Scan for the cell matching the given text and deliver its [X, Y] coordinate at center. 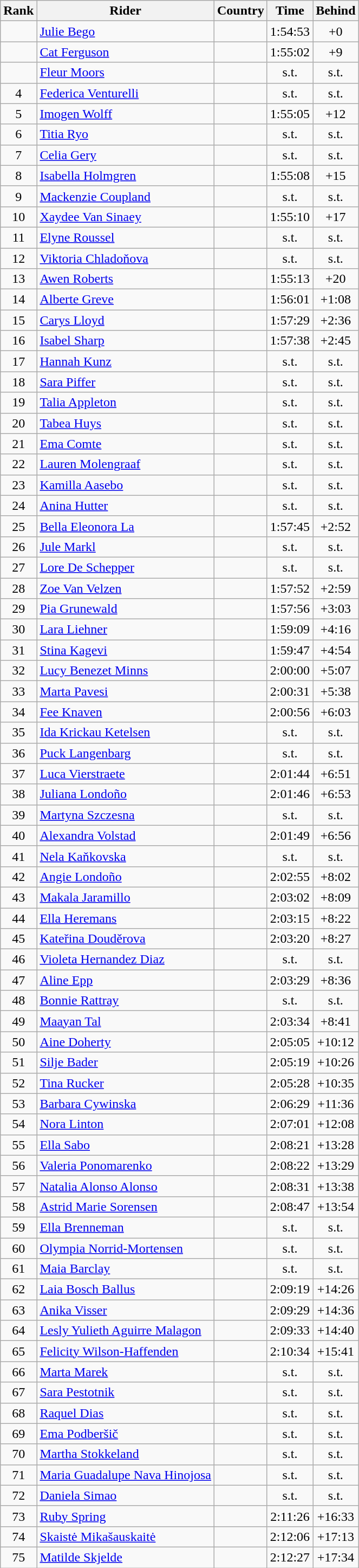
60 [18, 1248]
Sara Pestotnik [126, 1392]
+6:51 [336, 774]
15 [18, 320]
24 [18, 506]
10 [18, 217]
30 [18, 630]
1:56:01 [290, 300]
Puck Langenbarg [126, 753]
+8:22 [336, 918]
2:03:29 [290, 980]
1:57:56 [290, 609]
2:09:33 [290, 1331]
2:05:28 [290, 1083]
73 [18, 1516]
Sara Piffer [126, 382]
47 [18, 980]
65 [18, 1351]
51 [18, 1062]
Fee Knaven [126, 712]
Ella Sabo [126, 1145]
1:55:10 [290, 217]
44 [18, 918]
+2:59 [336, 588]
56 [18, 1165]
Silje Bader [126, 1062]
64 [18, 1331]
1:57:38 [290, 341]
2:01:46 [290, 794]
1:57:29 [290, 320]
+17 [336, 217]
68 [18, 1413]
+2:52 [336, 526]
Matilde Skjelde [126, 1557]
+2:36 [336, 320]
2:09:29 [290, 1310]
1:55:08 [290, 176]
Bonnie Rattray [126, 1001]
29 [18, 609]
31 [18, 650]
2:03:20 [290, 939]
+13:38 [336, 1186]
2:12:06 [290, 1537]
2:11:26 [290, 1516]
61 [18, 1269]
2:05:19 [290, 1062]
1:54:53 [290, 31]
75 [18, 1557]
58 [18, 1207]
53 [18, 1104]
+14:40 [336, 1331]
Kateřina Douděrova [126, 939]
2:05:05 [290, 1042]
Nora Linton [126, 1124]
Viktoria Chladoňova [126, 258]
45 [18, 939]
2:00:31 [290, 691]
1:59:09 [290, 630]
23 [18, 485]
+15:41 [336, 1351]
2:03:02 [290, 897]
Kamilla Aasebo [126, 485]
57 [18, 1186]
+11:36 [336, 1104]
Federica Venturelli [126, 93]
38 [18, 794]
37 [18, 774]
14 [18, 300]
2:08:31 [290, 1186]
Marta Marek [126, 1372]
41 [18, 856]
+8:36 [336, 980]
22 [18, 464]
+15 [336, 176]
70 [18, 1454]
Martha Stokkeland [126, 1454]
+10:26 [336, 1062]
+5:07 [336, 671]
Nela Kaňkovska [126, 856]
1:55:02 [290, 52]
36 [18, 753]
1:55:13 [290, 279]
Barbara Cywinska [126, 1104]
Violeta Hernandez Diaz [126, 960]
13 [18, 279]
8 [18, 176]
+8:02 [336, 877]
+8:09 [336, 897]
+4:16 [336, 630]
+13:54 [336, 1207]
Bella Eleonora La [126, 526]
+0 [336, 31]
2:00:56 [290, 712]
Time [290, 11]
6 [18, 134]
12 [18, 258]
Maria Guadalupe Nava Hinojosa [126, 1475]
Celia Gery [126, 155]
Martyna Szczesna [126, 815]
2:08:22 [290, 1165]
Rider [126, 11]
1:57:45 [290, 526]
Alexandra Volstad [126, 835]
Valeria Ponomarenko [126, 1165]
+1:08 [336, 300]
Awen Roberts [126, 279]
Ida Krickau Ketelsen [126, 733]
Makala Jaramillo [126, 897]
7 [18, 155]
Ruby Spring [126, 1516]
9 [18, 196]
Country [240, 11]
59 [18, 1227]
+8:27 [336, 939]
Felicity Wilson-Haffenden [126, 1351]
+14:36 [336, 1310]
Ema Podberšič [126, 1434]
Zoe Van Velzen [126, 588]
+6:56 [336, 835]
Imogen Wolff [126, 114]
19 [18, 403]
35 [18, 733]
33 [18, 691]
Alberte Greve [126, 300]
2:01:49 [290, 835]
43 [18, 897]
2:00:00 [290, 671]
Aline Epp [126, 980]
Astrid Marie Sorensen [126, 1207]
54 [18, 1124]
17 [18, 361]
Angie Londoño [126, 877]
74 [18, 1537]
Olympia Norrid-Mortensen [126, 1248]
5 [18, 114]
+10:12 [336, 1042]
Stina Kagevi [126, 650]
2:06:29 [290, 1104]
1:55:05 [290, 114]
+9 [336, 52]
2:03:15 [290, 918]
Marta Pavesi [126, 691]
50 [18, 1042]
39 [18, 815]
66 [18, 1372]
4 [18, 93]
55 [18, 1145]
+2:45 [336, 341]
Cat Ferguson [126, 52]
+8:41 [336, 1021]
+16:33 [336, 1516]
Maayan Tal [126, 1021]
+10:35 [336, 1083]
Lucy Benezet Minns [126, 671]
2:02:55 [290, 877]
Raquel Dias [126, 1413]
Ella Brenneman [126, 1227]
32 [18, 671]
21 [18, 444]
Xaydee Van Sinaey [126, 217]
67 [18, 1392]
48 [18, 1001]
Anika Visser [126, 1310]
+6:03 [336, 712]
Fleur Moors [126, 73]
Isabel Sharp [126, 341]
1:59:47 [290, 650]
Skaistė Mikašauskaitė [126, 1537]
+13:29 [336, 1165]
18 [18, 382]
Mackenzie Coupland [126, 196]
Tina Rucker [126, 1083]
+6:53 [336, 794]
71 [18, 1475]
62 [18, 1290]
Natalia Alonso Alonso [126, 1186]
63 [18, 1310]
Hannah Kunz [126, 361]
72 [18, 1495]
2:01:44 [290, 774]
Lauren Molengraaf [126, 464]
25 [18, 526]
Isabella Holmgren [126, 176]
Maia Barclay [126, 1269]
Jule Markl [126, 547]
1:57:52 [290, 588]
+5:38 [336, 691]
+4:54 [336, 650]
+12:08 [336, 1124]
40 [18, 835]
2:03:34 [290, 1021]
Laia Bosch Ballus [126, 1290]
20 [18, 423]
11 [18, 237]
Behind [336, 11]
Lore De Schepper [126, 567]
42 [18, 877]
27 [18, 567]
+20 [336, 279]
2:12:27 [290, 1557]
Pia Grunewald [126, 609]
2:08:21 [290, 1145]
34 [18, 712]
49 [18, 1021]
Ema Comte [126, 444]
2:09:19 [290, 1290]
69 [18, 1434]
Elyne Roussel [126, 237]
Ella Heremans [126, 918]
2:07:01 [290, 1124]
46 [18, 960]
Anina Hutter [126, 506]
Luca Vierstraete [126, 774]
Tabea Huys [126, 423]
+3:03 [336, 609]
16 [18, 341]
Daniela Simao [126, 1495]
26 [18, 547]
+17:13 [336, 1537]
Lara Liehner [126, 630]
2:10:34 [290, 1351]
Julie Bego [126, 31]
+12 [336, 114]
+13:28 [336, 1145]
Juliana Londoño [126, 794]
Lesly Yulieth Aguirre Malagon [126, 1331]
Aine Doherty [126, 1042]
+17:34 [336, 1557]
2:08:47 [290, 1207]
Talia Appleton [126, 403]
+14:26 [336, 1290]
28 [18, 588]
52 [18, 1083]
Carys Lloyd [126, 320]
Rank [18, 11]
Titia Ryo [126, 134]
